Return [x, y] of the center of cell containing provided text 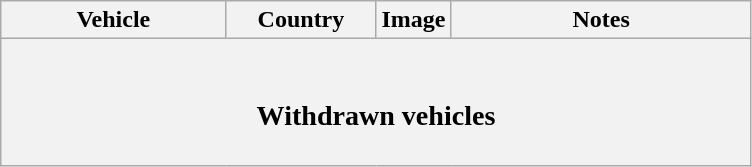
Image [414, 20]
Country [301, 20]
Vehicle [114, 20]
Withdrawn vehicles [376, 102]
Notes [601, 20]
